Locate the cell with the specified text and output its (X, Y) center coordinate. 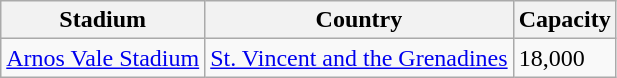
St. Vincent and the Grenadines (359, 58)
Capacity (564, 20)
Stadium (103, 20)
Country (359, 20)
Arnos Vale Stadium (103, 58)
18,000 (564, 58)
